Pinpoint the cell where the given text exists, returning its (X, Y) midpoint coordinate. 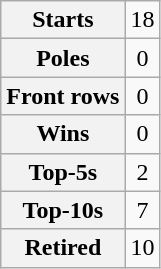
7 (142, 210)
Starts (63, 20)
10 (142, 248)
Top-5s (63, 172)
Poles (63, 58)
Front rows (63, 96)
Retired (63, 248)
Wins (63, 134)
18 (142, 20)
Top-10s (63, 210)
2 (142, 172)
